Determine the (x, y) coordinate at the center of the cell enclosing the given text.  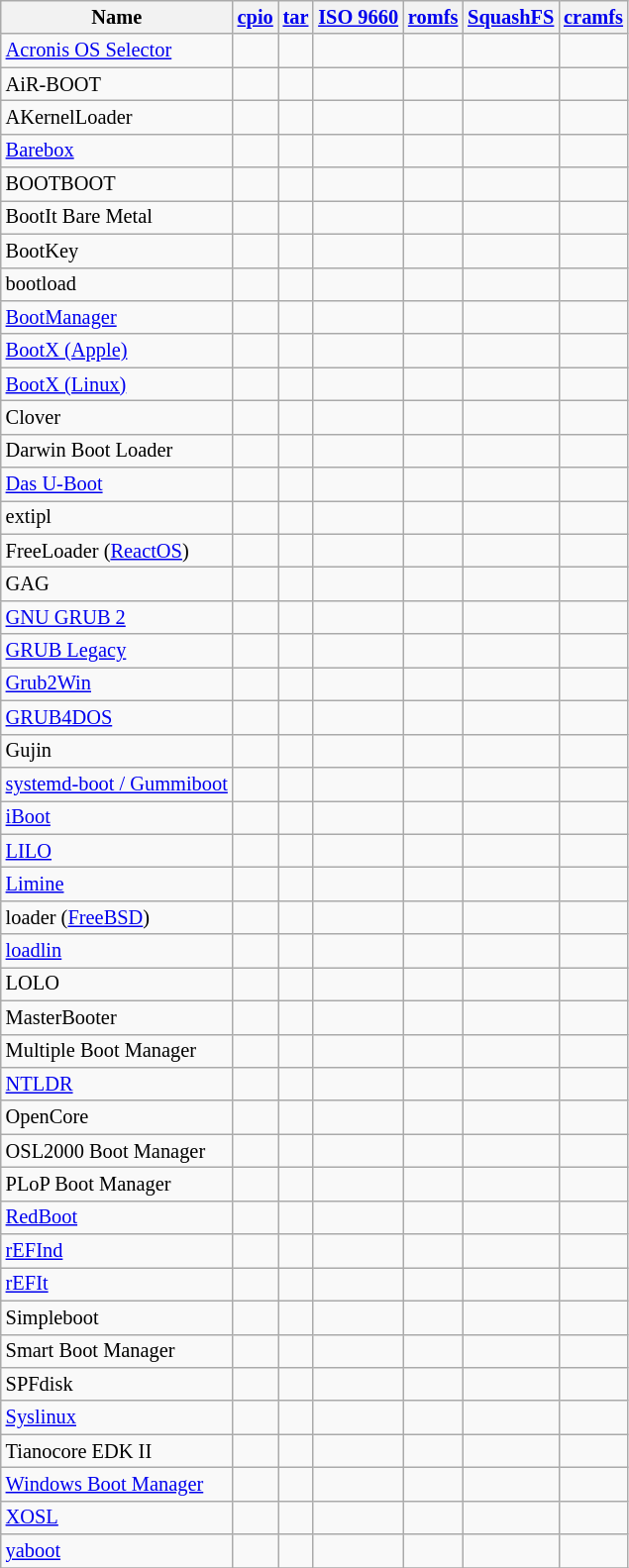
BOOTBOOT (117, 184)
BootManager (117, 317)
Simpleboot (117, 1317)
Name (117, 17)
LOLO (117, 984)
Multiple Boot Manager (117, 1051)
ISO 9660 (359, 17)
GNU GRUB 2 (117, 617)
Acronis OS Selector (117, 51)
BootX (Linux) (117, 384)
loader (FreeBSD) (117, 917)
BootKey (117, 251)
LILO (117, 851)
GRUB4DOS (117, 717)
Windows Boot Manager (117, 1484)
Limine (117, 884)
bootload (117, 284)
Darwin Boot Loader (117, 451)
systemd-boot / Gummiboot (117, 784)
Clover (117, 417)
tar (296, 17)
Smart Boot Manager (117, 1351)
cramfs (593, 17)
PLoP Boot Manager (117, 1184)
OpenCore (117, 1117)
MasterBooter (117, 1017)
NTLDR (117, 1084)
cpio (256, 17)
BootIt Bare Metal (117, 217)
rEFInd (117, 1251)
FreeLoader (ReactOS) (117, 551)
BootX (Apple) (117, 351)
AKernelLoader (117, 117)
GAG (117, 583)
iBoot (117, 817)
Gujin (117, 751)
Barebox (117, 151)
Syslinux (117, 1417)
OSL2000 Boot Manager (117, 1151)
SPFdisk (117, 1384)
Grub2Win (117, 683)
Das U-Boot (117, 484)
RedBoot (117, 1217)
AiR-BOOT (117, 84)
GRUB Legacy (117, 651)
XOSL (117, 1517)
romfs (433, 17)
loadlin (117, 951)
rEFIt (117, 1284)
SquashFS (511, 17)
extipl (117, 517)
Tianocore EDK II (117, 1451)
yaboot (117, 1551)
